Return the [X, Y] coordinate for the center point of the cell that contains the specified text.  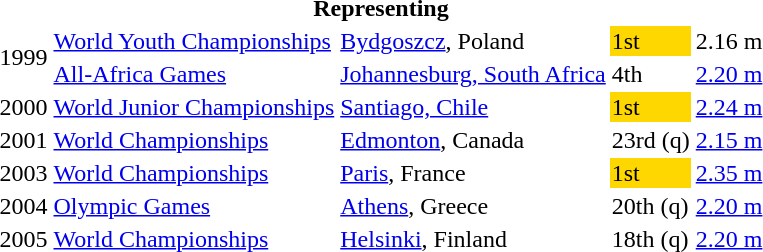
Athens, Greece [474, 206]
4th [650, 74]
Santiago, Chile [474, 107]
Johannesburg, South Africa [474, 74]
World Junior Championships [194, 107]
Bydgoszcz, Poland [474, 41]
Edmonton, Canada [474, 140]
All-Africa Games [194, 74]
Olympic Games [194, 206]
World Youth Championships [194, 41]
20th (q) [650, 206]
23rd (q) [650, 140]
Paris, France [474, 173]
